Search for the cell housing the specified text and yield its [x, y] center coordinate. 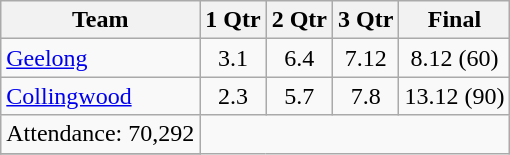
Team [100, 20]
3 Qtr [366, 20]
6.4 [299, 58]
2 Qtr [299, 20]
Final [454, 20]
7.8 [366, 96]
3.1 [233, 58]
2.3 [233, 96]
13.12 (90) [454, 96]
7.12 [366, 58]
Collingwood [100, 96]
5.7 [299, 96]
Geelong [100, 58]
8.12 (60) [454, 58]
Attendance: 70,292 [100, 134]
1 Qtr [233, 20]
